Extract the (X, Y) coordinate from the center of the cell holding the provided text.  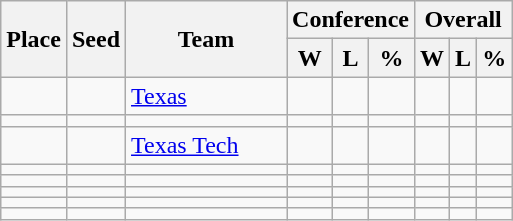
Overall (462, 20)
Place (34, 39)
Seed (96, 39)
Team (206, 39)
Conference (351, 20)
Texas (206, 96)
Texas Tech (206, 145)
